Capture the cell that displays the provided text and extract its [x, y] central coordinate. 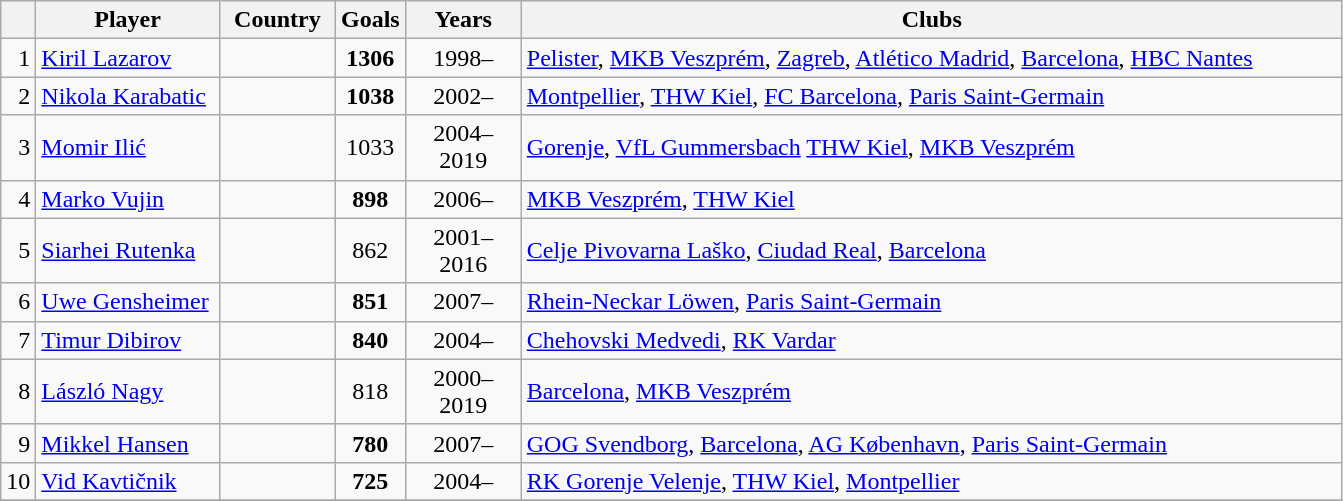
Siarhei Rutenka [128, 250]
Nikola Karabatic [128, 96]
2 [18, 96]
7 [18, 340]
Mikkel Hansen [128, 443]
Marko Vujin [128, 199]
8 [18, 392]
Chehovski Medvedi, RK Vardar [932, 340]
1038 [370, 96]
Vid Kavtičnik [128, 481]
780 [370, 443]
6 [18, 302]
MKB Veszprém, THW Kiel [932, 199]
1 [18, 58]
Barcelona, MKB Veszprém [932, 392]
851 [370, 302]
10 [18, 481]
Timur Dibirov [128, 340]
725 [370, 481]
818 [370, 392]
Clubs [932, 20]
Celje Pivovarna Laško, Ciudad Real, Barcelona [932, 250]
2004–2019 [463, 148]
2000–2019 [463, 392]
Player [128, 20]
GOG Svendborg, Barcelona, AG København, Paris Saint-Germain [932, 443]
1998– [463, 58]
Pelister, MKB Veszprém, Zagreb, Atlético Madrid, Barcelona, HBC Nantes [932, 58]
Rhein-Neckar Löwen, Paris Saint-Germain [932, 302]
Years [463, 20]
Gorenje, VfL Gummersbach THW Kiel, MKB Veszprém [932, 148]
2002– [463, 96]
5 [18, 250]
RK Gorenje Velenje, THW Kiel, Montpellier [932, 481]
1033 [370, 148]
2001–2016 [463, 250]
840 [370, 340]
Country [277, 20]
Goals [370, 20]
László Nagy [128, 392]
4 [18, 199]
Momir Ilić [128, 148]
Montpellier, THW Kiel, FC Barcelona, Paris Saint-Germain [932, 96]
898 [370, 199]
9 [18, 443]
3 [18, 148]
862 [370, 250]
Kiril Lazarov [128, 58]
2006– [463, 199]
1306 [370, 58]
Uwe Gensheimer [128, 302]
